Search for the cell housing the specified text and yield its [X, Y] center coordinate. 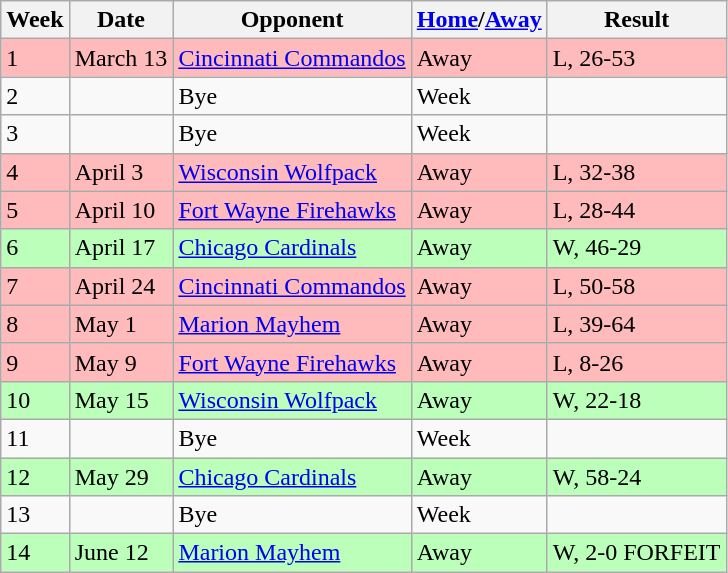
W, 46-29 [636, 248]
Result [636, 20]
June 12 [121, 553]
5 [35, 210]
April 24 [121, 286]
7 [35, 286]
May 29 [121, 477]
9 [35, 362]
March 13 [121, 58]
L, 39-64 [636, 324]
1 [35, 58]
April 17 [121, 248]
L, 8-26 [636, 362]
Date [121, 20]
13 [35, 515]
L, 32-38 [636, 172]
W, 2-0 FORFEIT [636, 553]
2 [35, 96]
8 [35, 324]
10 [35, 400]
14 [35, 553]
Home/Away [479, 20]
6 [35, 248]
12 [35, 477]
May 1 [121, 324]
Opponent [292, 20]
L, 50-58 [636, 286]
May 15 [121, 400]
3 [35, 134]
4 [35, 172]
W, 58-24 [636, 477]
11 [35, 438]
April 10 [121, 210]
W, 22-18 [636, 400]
L, 28-44 [636, 210]
L, 26-53 [636, 58]
April 3 [121, 172]
May 9 [121, 362]
